Detect which cell encompasses the target text, then output its [x, y] center coordinate. 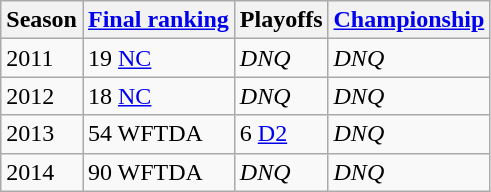
18 NC [158, 96]
2013 [42, 134]
Final ranking [158, 20]
6 D2 [281, 134]
Season [42, 20]
Playoffs [281, 20]
2011 [42, 58]
Championship [409, 20]
19 NC [158, 58]
54 WFTDA [158, 134]
90 WFTDA [158, 172]
2012 [42, 96]
2014 [42, 172]
